Identify which cell holds the provided text, then report its [x, y] central coordinate. 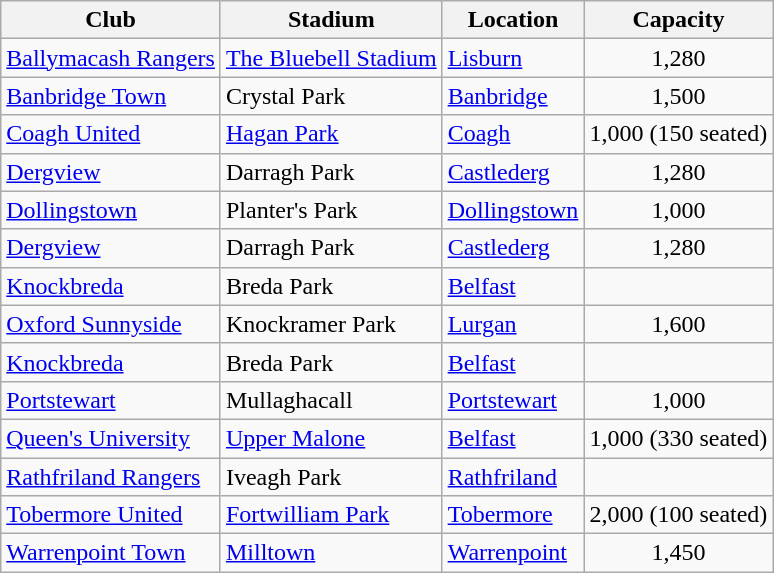
Banbridge [513, 96]
1,450 [678, 553]
2,000 (100 seated) [678, 515]
Lisburn [513, 58]
The Bluebell Stadium [331, 58]
Stadium [331, 20]
Tobermore [513, 515]
Coagh [513, 134]
Coagh United [111, 134]
Rathfriland Rangers [111, 477]
Club [111, 20]
Hagan Park [331, 134]
Mullaghacall [331, 400]
Knockramer Park [331, 324]
Banbridge Town [111, 96]
Warrenpoint [513, 553]
Capacity [678, 20]
Rathfriland [513, 477]
Tobermore United [111, 515]
Crystal Park [331, 96]
Milltown [331, 553]
Queen's University [111, 438]
Ballymacash Rangers [111, 58]
1,500 [678, 96]
Planter's Park [331, 210]
Fortwilliam Park [331, 515]
Lurgan [513, 324]
1,000 (150 seated) [678, 134]
Location [513, 20]
1,600 [678, 324]
Warrenpoint Town [111, 553]
Upper Malone [331, 438]
Oxford Sunnyside [111, 324]
Iveagh Park [331, 477]
1,000 (330 seated) [678, 438]
